Pinpoint the cell where the given text exists, returning its [X, Y] midpoint coordinate. 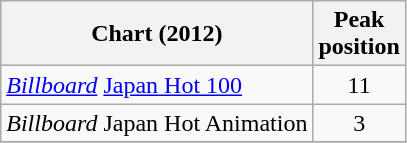
Billboard Japan Hot Animation [157, 123]
Chart (2012) [157, 34]
3 [359, 123]
Peakposition [359, 34]
Billboard Japan Hot 100 [157, 85]
11 [359, 85]
